For the text-containing cell, return its midpoint in [x, y] coordinate format. 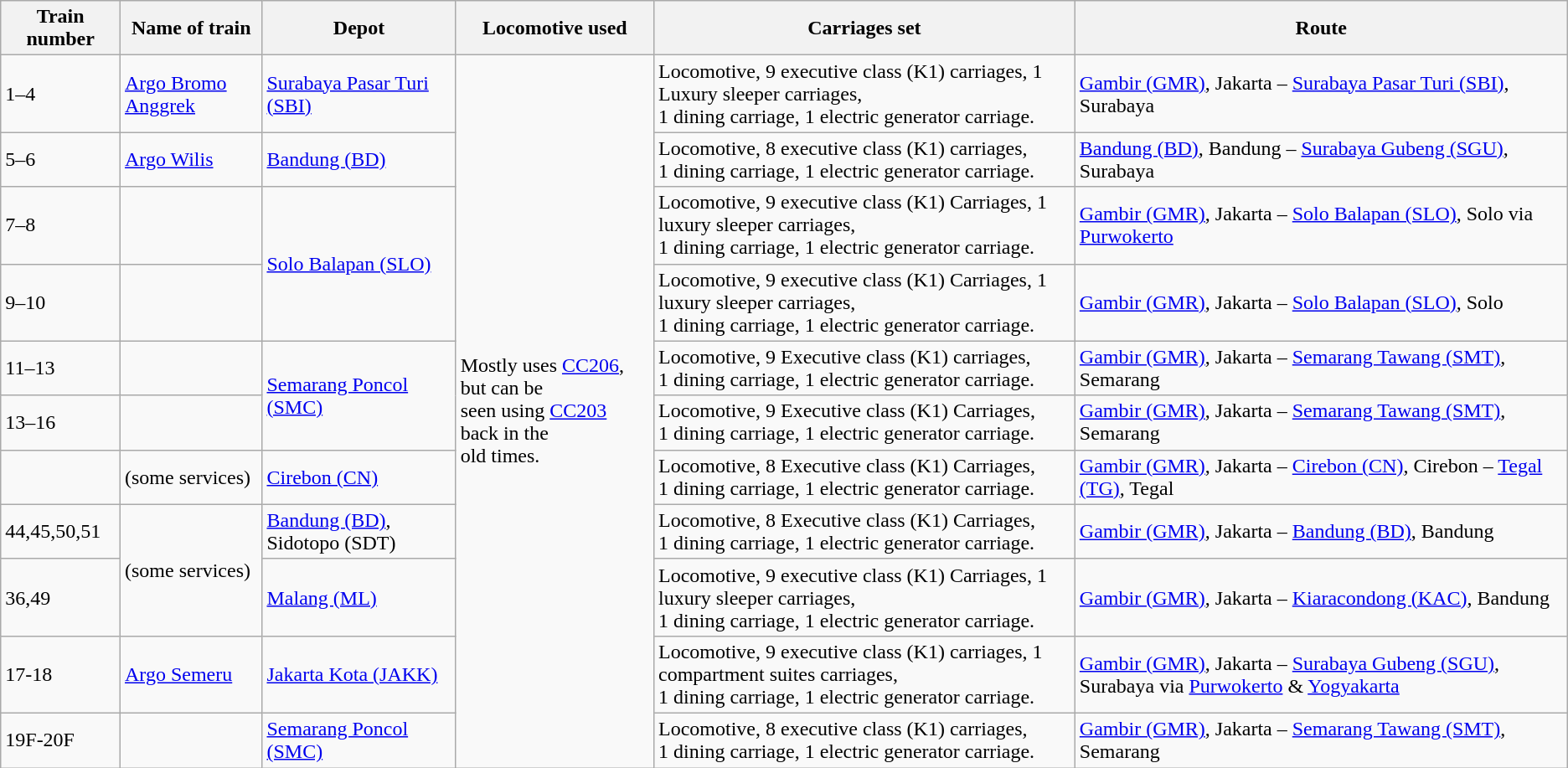
Name of train [191, 28]
Gambir (GMR), Jakarta – Solo Balapan (SLO), Solo [1321, 302]
Train number [60, 28]
Mostly uses CC206, but can beseen using CC203 back in theold times. [554, 412]
Locomotive, 9 Executive class (K1) Carriages,1 dining carriage, 1 electric generator carriage. [864, 422]
17-18 [60, 674]
7–8 [60, 225]
Gambir (GMR), Jakarta – Surabaya Pasar Turi (SBI), Surabaya [1321, 94]
Carriages set [864, 28]
Malang (ML) [358, 597]
Locomotive, 9 executive class (K1) carriages, 1 compartment suites carriages,1 dining carriage, 1 electric generator carriage. [864, 674]
Argo Wilis [191, 159]
Gambir (GMR), Jakarta – Kiaracondong (KAC), Bandung [1321, 597]
Solo Balapan (SLO) [358, 264]
Gambir (GMR), Jakarta – Solo Balapan (SLO), Solo via Purwokerto [1321, 225]
Cirebon (CN) [358, 477]
Surabaya Pasar Turi(SBI) [358, 94]
Bandung (BD), Sidotopo (SDT) [358, 531]
Depot [358, 28]
13–16 [60, 422]
Argo Bromo Anggrek [191, 94]
Bandung (BD) [358, 159]
19F-20F [60, 740]
Route [1321, 28]
Locomotive, 9 executive class (K1) carriages, 1 Luxury sleeper carriages,1 dining carriage, 1 electric generator carriage. [864, 94]
Jakarta Kota (JAKK) [358, 674]
Bandung (BD), Bandung – Surabaya Gubeng (SGU), Surabaya [1321, 159]
Locomotive used [554, 28]
36,49 [60, 597]
Argo Semeru [191, 674]
Gambir (GMR), Jakarta – Surabaya Gubeng (SGU), Surabaya via Purwokerto & Yogyakarta [1321, 674]
44,45,50,51 [60, 531]
1–4 [60, 94]
11–13 [60, 369]
Gambir (GMR), Jakarta – Cirebon (CN), Cirebon – Tegal (TG), Tegal [1321, 477]
5–6 [60, 159]
9–10 [60, 302]
Gambir (GMR), Jakarta – Bandung (BD), Bandung [1321, 531]
Locomotive, 9 Executive class (K1) carriages,1 dining carriage, 1 electric generator carriage. [864, 369]
